Extract the [x, y] coordinate from the center of the cell holding the provided text.  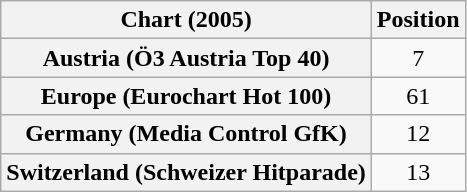
61 [418, 96]
7 [418, 58]
Germany (Media Control GfK) [186, 134]
Switzerland (Schweizer Hitparade) [186, 172]
Europe (Eurochart Hot 100) [186, 96]
Austria (Ö3 Austria Top 40) [186, 58]
12 [418, 134]
13 [418, 172]
Chart (2005) [186, 20]
Position [418, 20]
